Capture the cell that displays the provided text and extract its (X, Y) central coordinate. 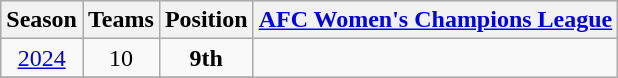
2024 (42, 58)
AFC Women's Champions League (436, 20)
10 (120, 58)
9th (206, 58)
Season (42, 20)
Teams (120, 20)
Position (206, 20)
